Locate the cell with the specified text and output its [X, Y] center coordinate. 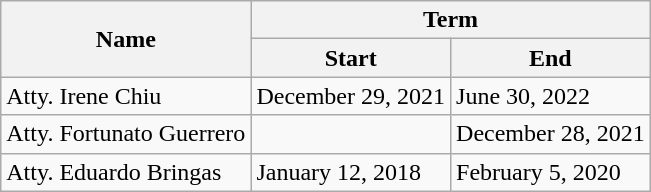
Term [450, 20]
December 29, 2021 [351, 96]
Atty. Irene Chiu [126, 96]
February 5, 2020 [551, 172]
December 28, 2021 [551, 134]
Name [126, 39]
January 12, 2018 [351, 172]
June 30, 2022 [551, 96]
Atty. Eduardo Bringas [126, 172]
End [551, 58]
Start [351, 58]
Atty. Fortunato Guerrero [126, 134]
